Return the [x, y] coordinate for the center point of the cell that contains the specified text.  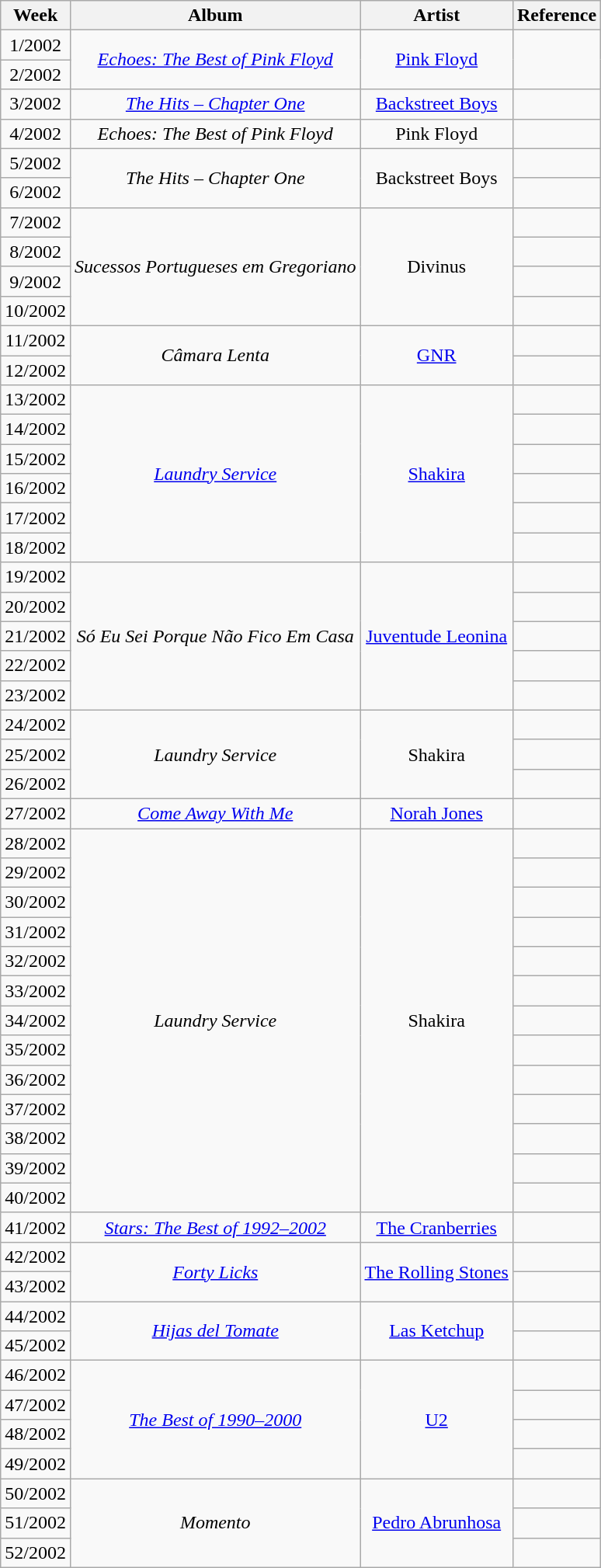
26/2002 [36, 784]
11/2002 [36, 340]
Sucessos Portugueses em Gregoriano [214, 266]
Artist [436, 16]
Las Ketchup [436, 1331]
Só Eu Sei Porque Não Fico Em Casa [214, 636]
U2 [436, 1420]
8/2002 [36, 252]
40/2002 [36, 1198]
50/2002 [36, 1493]
30/2002 [36, 902]
24/2002 [36, 725]
Come Away With Me [214, 813]
45/2002 [36, 1346]
19/2002 [36, 577]
37/2002 [36, 1109]
39/2002 [36, 1168]
9/2002 [36, 281]
13/2002 [36, 400]
Norah Jones [436, 813]
48/2002 [36, 1434]
42/2002 [36, 1257]
38/2002 [36, 1139]
Week [36, 16]
6/2002 [36, 193]
28/2002 [36, 843]
27/2002 [36, 813]
33/2002 [36, 991]
Hijas del Tomate [214, 1331]
34/2002 [36, 1020]
2/2002 [36, 75]
52/2002 [36, 1552]
21/2002 [36, 636]
47/2002 [36, 1405]
1/2002 [36, 45]
GNR [436, 355]
29/2002 [36, 873]
46/2002 [36, 1375]
Forty Licks [214, 1271]
23/2002 [36, 695]
43/2002 [36, 1286]
The Rolling Stones [436, 1271]
20/2002 [36, 607]
16/2002 [36, 488]
10/2002 [36, 311]
22/2002 [36, 666]
49/2002 [36, 1464]
51/2002 [36, 1523]
Album [214, 16]
41/2002 [36, 1227]
15/2002 [36, 459]
Câmara Lenta [214, 355]
5/2002 [36, 163]
Reference [556, 16]
35/2002 [36, 1050]
4/2002 [36, 134]
31/2002 [36, 932]
12/2002 [36, 370]
7/2002 [36, 222]
Stars: The Best of 1992–2002 [214, 1227]
25/2002 [36, 754]
The Cranberries [436, 1227]
Momento [214, 1523]
36/2002 [36, 1080]
3/2002 [36, 104]
The Best of 1990–2000 [214, 1420]
18/2002 [36, 548]
Pedro Abrunhosa [436, 1523]
14/2002 [36, 429]
17/2002 [36, 518]
44/2002 [36, 1316]
Juventude Leonina [436, 636]
32/2002 [36, 961]
Divinus [436, 266]
